Output the [X, Y] coordinate of the center of the cell containing the given text.  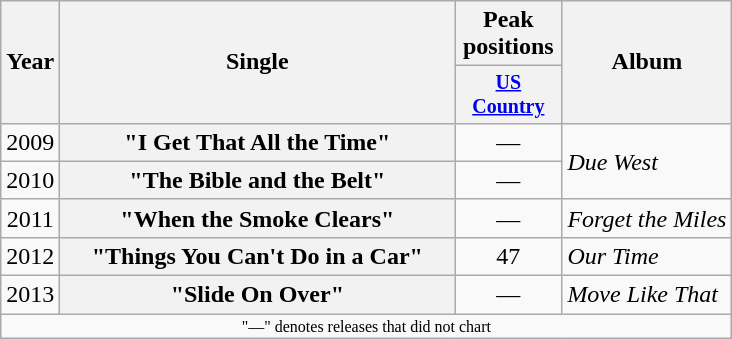
US Country [508, 94]
"Slide On Over" [258, 295]
"Things You Can't Do in a Car" [258, 256]
2013 [30, 295]
"When the Smoke Clears" [258, 218]
Peak positions [508, 34]
2011 [30, 218]
"—" denotes releases that did not chart [366, 326]
2009 [30, 142]
"I Get That All the Time" [258, 142]
"The Bible and the Belt" [258, 180]
47 [508, 256]
Our Time [647, 256]
2012 [30, 256]
Due West [647, 161]
Single [258, 62]
Forget the Miles [647, 218]
2010 [30, 180]
Album [647, 62]
Move Like That [647, 295]
Year [30, 62]
